Pinpoint the cell where the given text exists, returning its [x, y] midpoint coordinate. 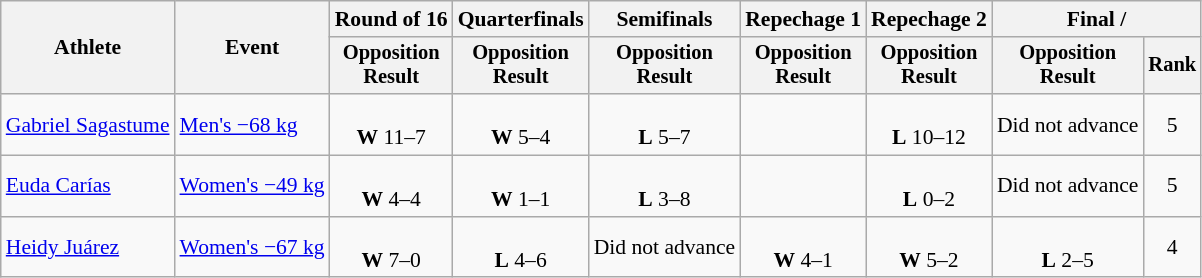
W 5–2 [929, 248]
Rank [1172, 66]
W 5–4 [521, 124]
Semifinals [665, 19]
Quarterfinals [521, 19]
L 10–12 [929, 124]
L 5–7 [665, 124]
Round of 16 [392, 19]
Final / [1096, 19]
Repechage 1 [803, 19]
W 4–1 [803, 248]
Gabriel Sagastume [88, 124]
L 3–8 [665, 186]
W 4–4 [392, 186]
Men's −68 kg [252, 124]
L 2–5 [1068, 248]
Athlete [88, 48]
Event [252, 48]
L 0–2 [929, 186]
L 4–6 [521, 248]
Women's −49 kg [252, 186]
Euda Carías [88, 186]
Repechage 2 [929, 19]
Women's −67 kg [252, 248]
W 1–1 [521, 186]
W 7–0 [392, 248]
Heidy Juárez [88, 248]
W 11–7 [392, 124]
4 [1172, 248]
